From the cell containing the given text, extract its center point as (x, y) coordinate. 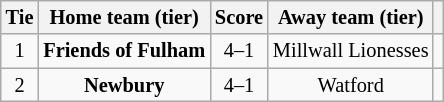
Tie (20, 17)
Score (239, 17)
1 (20, 51)
Away team (tier) (350, 17)
2 (20, 85)
Newbury (124, 85)
Millwall Lionesses (350, 51)
Watford (350, 85)
Home team (tier) (124, 17)
Friends of Fulham (124, 51)
